Extract the [X, Y] coordinate from the center of the cell holding the provided text.  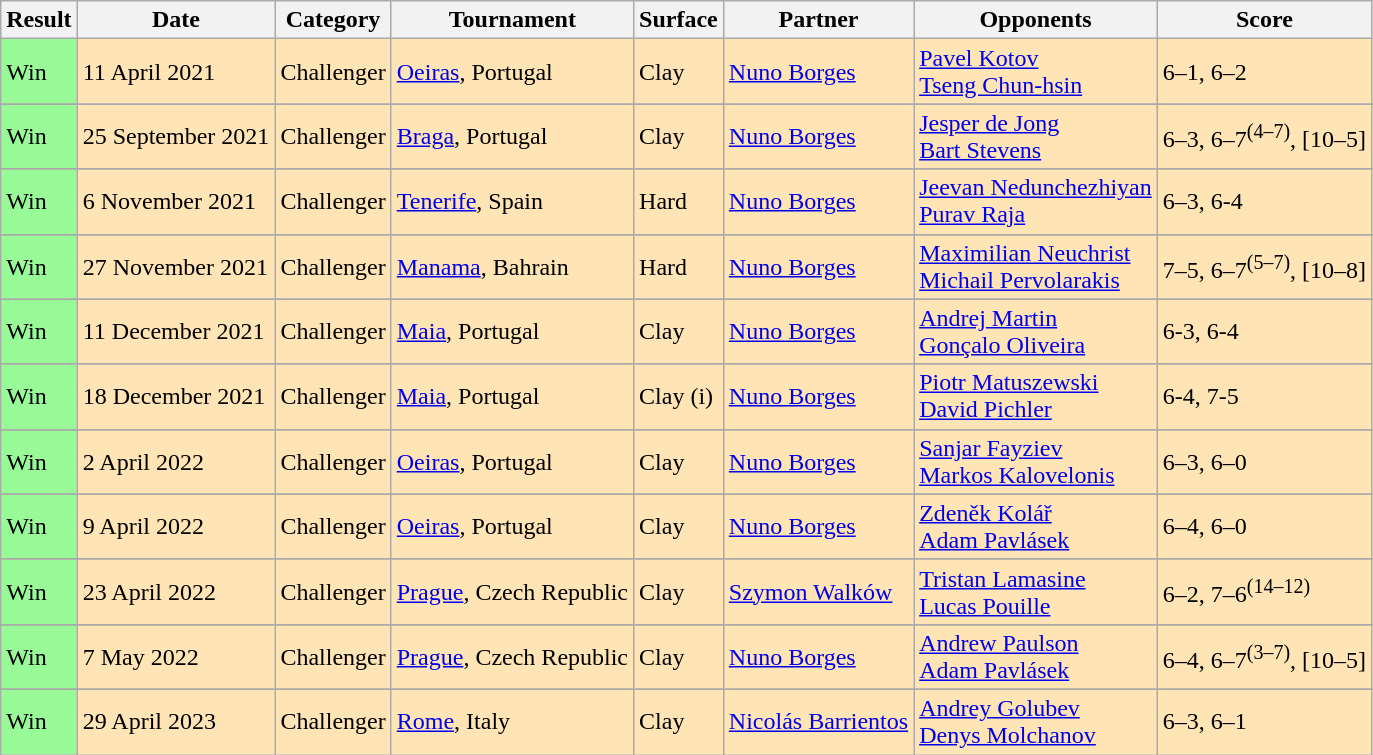
Clay (i) [679, 396]
Szymon Walków [818, 592]
Nicolás Barrientos [818, 722]
Sanjar Fayziev Markos Kalovelonis [1036, 462]
Tristan Lamasine Lucas Pouille [1036, 592]
Date [176, 20]
6 November 2021 [176, 202]
7–5, 6–7(5–7), [10–8] [1264, 266]
6–4, 6–0 [1264, 526]
11 December 2021 [176, 332]
Category [333, 20]
6-3, 6-4 [1264, 332]
Surface [679, 20]
Piotr Matuszewski David Pichler [1036, 396]
27 November 2021 [176, 266]
Zdeněk Kolář Adam Pavlásek [1036, 526]
Maximilian Neuchrist Michail Pervolarakis [1036, 266]
Opponents [1036, 20]
2 April 2022 [176, 462]
Partner [818, 20]
18 December 2021 [176, 396]
9 April 2022 [176, 526]
Manama, Bahrain [512, 266]
Rome, Italy [512, 722]
Jeevan Nedunchezhiyan Purav Raja [1036, 202]
Jesper de Jong Bart Stevens [1036, 136]
11 April 2021 [176, 72]
Braga, Portugal [512, 136]
6–3, 6–1 [1264, 722]
6–2, 7–6(14–12) [1264, 592]
Andrew Paulson Adam Pavlásek [1036, 656]
Tournament [512, 20]
Andrey Golubev Denys Molchanov [1036, 722]
Pavel Kotov Tseng Chun-hsin [1036, 72]
Andrej Martin Gonçalo Oliveira [1036, 332]
23 April 2022 [176, 592]
Tenerife, Spain [512, 202]
6-4, 7-5 [1264, 396]
6–1, 6–2 [1264, 72]
Score [1264, 20]
6–3, 6–7(4–7), [10–5] [1264, 136]
25 September 2021 [176, 136]
6–3, 6-4 [1264, 202]
6–3, 6–0 [1264, 462]
29 April 2023 [176, 722]
6–4, 6–7(3–7), [10–5] [1264, 656]
Result [39, 20]
7 May 2022 [176, 656]
